Pinpoint the cell where the given text exists, returning its (x, y) midpoint coordinate. 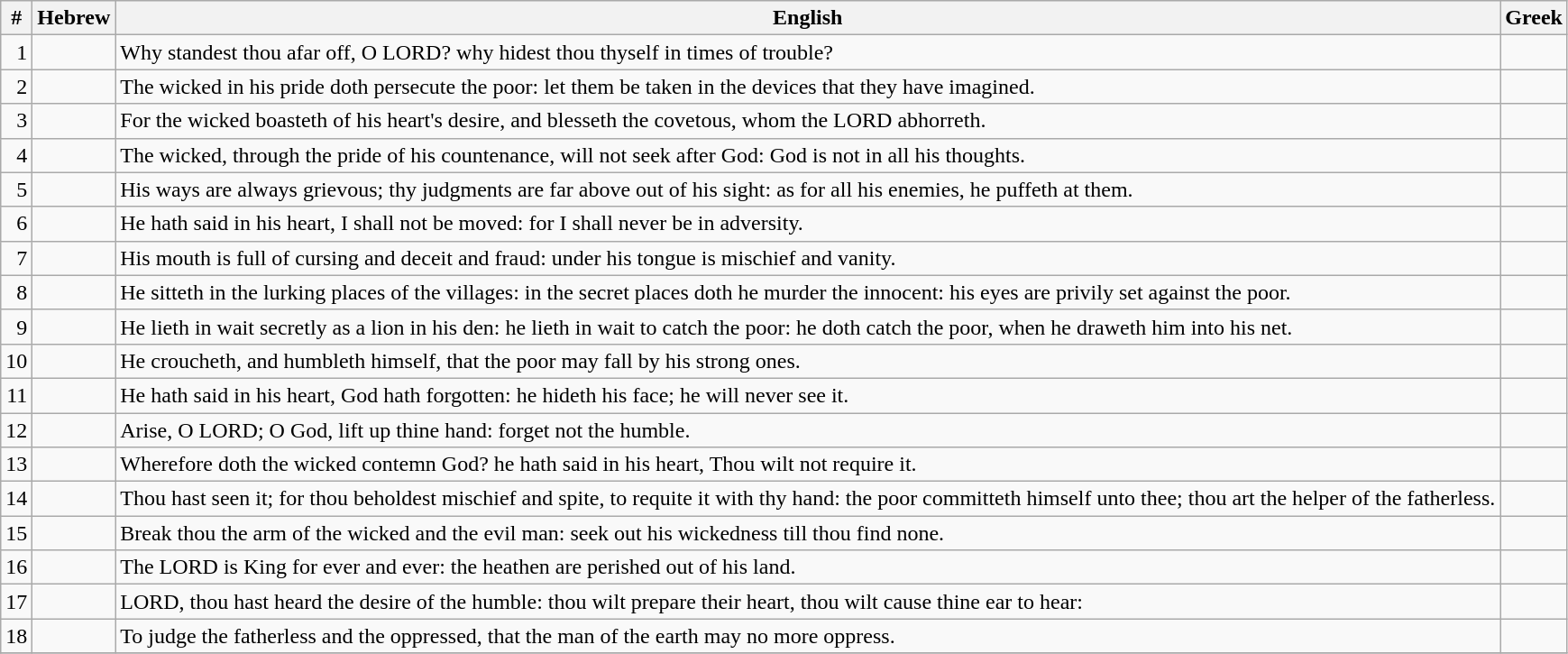
Arise, O LORD; O God, lift up thine hand: forget not the humble. (808, 430)
8 (16, 292)
# (16, 18)
He hath said in his heart, God hath forgotten: he hideth his face; he will never see it. (808, 395)
17 (16, 602)
13 (16, 465)
7 (16, 258)
Wherefore doth the wicked contemn God? he hath said in his heart, Thou wilt not require it. (808, 465)
Why standest thou afar off, O LORD? why hidest thou thyself in times of trouble? (808, 52)
6 (16, 224)
12 (16, 430)
9 (16, 327)
LORD, thou hast heard the desire of the humble: thou wilt prepare their heart, thou wilt cause thine ear to hear: (808, 602)
10 (16, 361)
Hebrew (74, 18)
The wicked, through the pride of his countenance, will not seek after God: God is not in all his thoughts. (808, 155)
11 (16, 395)
15 (16, 533)
The LORD is King for ever and ever: the heathen are perished out of his land. (808, 567)
For the wicked boasteth of his heart's desire, and blesseth the covetous, whom the LORD abhorreth. (808, 121)
English (808, 18)
2 (16, 87)
The wicked in his pride doth persecute the poor: let them be taken in the devices that they have imagined. (808, 87)
5 (16, 189)
His mouth is full of cursing and deceit and fraud: under his tongue is mischief and vanity. (808, 258)
To judge the fatherless and the oppressed, that the man of the earth may no more oppress. (808, 636)
He hath said in his heart, I shall not be moved: for I shall never be in adversity. (808, 224)
He lieth in wait secretly as a lion in his den: he lieth in wait to catch the poor: he doth catch the poor, when he draweth him into his net. (808, 327)
Greek (1535, 18)
His ways are always grievous; thy judgments are far above out of his sight: as for all his enemies, he puffeth at them. (808, 189)
18 (16, 636)
Break thou the arm of the wicked and the evil man: seek out his wickedness till thou find none. (808, 533)
16 (16, 567)
4 (16, 155)
14 (16, 499)
1 (16, 52)
He croucheth, and humbleth himself, that the poor may fall by his strong ones. (808, 361)
He sitteth in the lurking places of the villages: in the secret places doth he murder the innocent: his eyes are privily set against the poor. (808, 292)
3 (16, 121)
